Capture the cell that displays the provided text and extract its [X, Y] central coordinate. 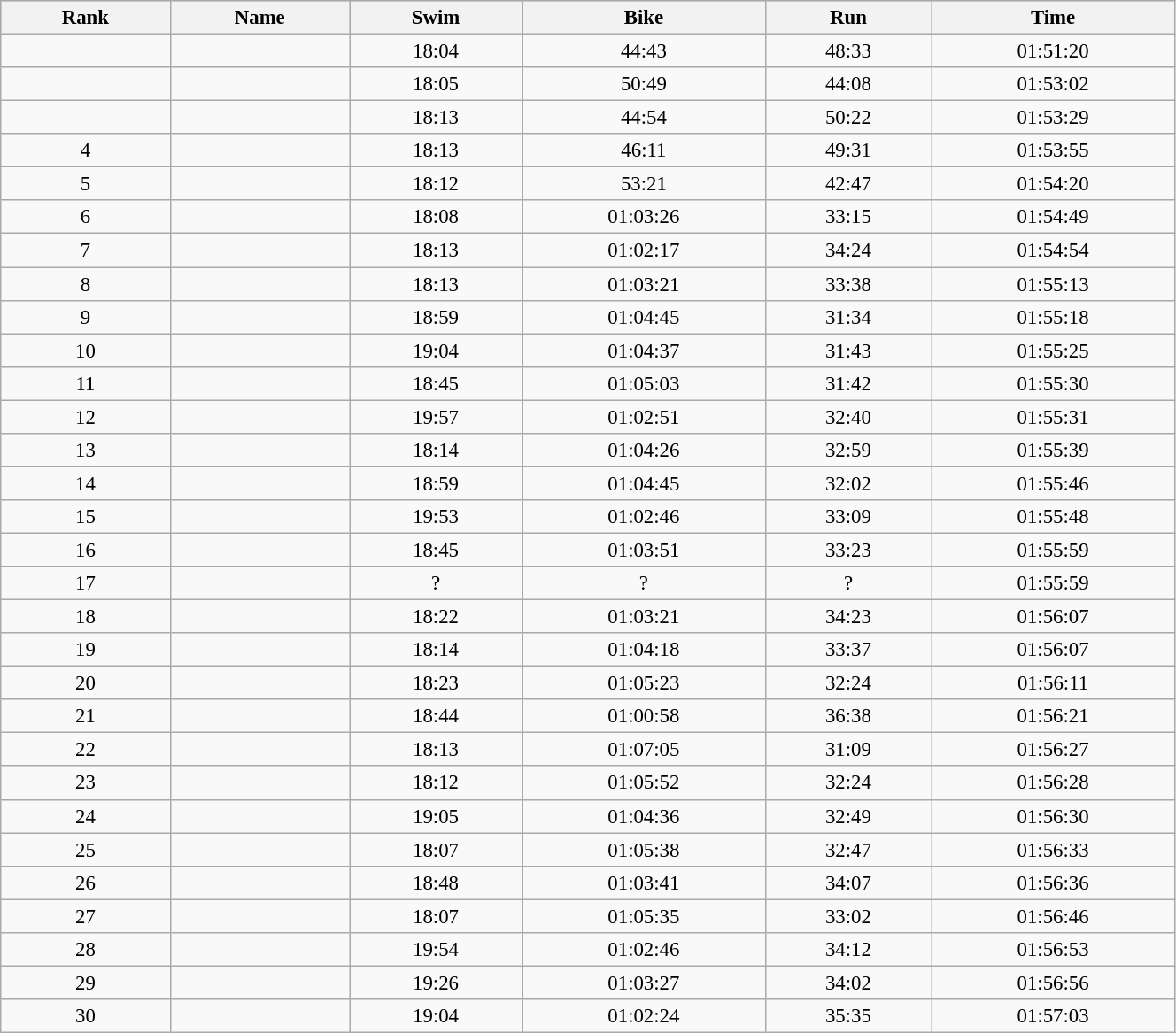
18:05 [436, 84]
33:23 [848, 550]
19:57 [436, 417]
01:57:03 [1054, 1016]
01:53:29 [1054, 118]
Run [848, 18]
01:02:51 [645, 417]
01:05:35 [645, 916]
28 [85, 950]
01:04:37 [645, 351]
01:54:49 [1054, 217]
01:56:27 [1054, 750]
4 [85, 150]
27 [85, 916]
01:04:18 [645, 650]
12 [85, 417]
32:59 [848, 451]
33:02 [848, 916]
34:23 [848, 617]
33:37 [848, 650]
01:55:48 [1054, 517]
01:05:03 [645, 383]
Bike [645, 18]
01:03:27 [645, 983]
34:12 [848, 950]
01:53:55 [1054, 150]
23 [85, 783]
Rank [85, 18]
46:11 [645, 150]
49:31 [848, 150]
01:53:02 [1054, 84]
6 [85, 217]
01:04:26 [645, 451]
01:54:20 [1054, 184]
01:51:20 [1054, 51]
01:56:11 [1054, 683]
01:55:39 [1054, 451]
01:56:56 [1054, 983]
01:56:28 [1054, 783]
01:05:23 [645, 683]
01:07:05 [645, 750]
30 [85, 1016]
18 [85, 617]
01:55:18 [1054, 317]
01:56:30 [1054, 816]
01:03:26 [645, 217]
01:05:52 [645, 783]
18:23 [436, 683]
18:04 [436, 51]
7 [85, 251]
01:56:46 [1054, 916]
01:03:51 [645, 550]
53:21 [645, 184]
14 [85, 483]
11 [85, 383]
22 [85, 750]
26 [85, 883]
35:35 [848, 1016]
17 [85, 583]
01:56:36 [1054, 883]
33:15 [848, 217]
16 [85, 550]
36:38 [848, 716]
18:48 [436, 883]
20 [85, 683]
34:02 [848, 983]
29 [85, 983]
13 [85, 451]
31:09 [848, 750]
44:43 [645, 51]
32:47 [848, 850]
31:34 [848, 317]
Time [1054, 18]
25 [85, 850]
19:26 [436, 983]
19:54 [436, 950]
Swim [436, 18]
18:44 [436, 716]
32:02 [848, 483]
Name [260, 18]
31:42 [848, 383]
15 [85, 517]
34:07 [848, 883]
01:02:17 [645, 251]
32:49 [848, 816]
9 [85, 317]
01:56:21 [1054, 716]
33:38 [848, 284]
48:33 [848, 51]
21 [85, 716]
01:03:41 [645, 883]
01:55:30 [1054, 383]
5 [85, 184]
01:55:25 [1054, 351]
8 [85, 284]
18:22 [436, 617]
44:54 [645, 118]
01:56:33 [1054, 850]
19:53 [436, 517]
19 [85, 650]
42:47 [848, 184]
01:55:13 [1054, 284]
01:54:54 [1054, 251]
32:40 [848, 417]
50:22 [848, 118]
01:02:24 [645, 1016]
24 [85, 816]
01:05:38 [645, 850]
33:09 [848, 517]
31:43 [848, 351]
01:55:31 [1054, 417]
18:08 [436, 217]
01:56:53 [1054, 950]
34:24 [848, 251]
01:55:46 [1054, 483]
19:05 [436, 816]
50:49 [645, 84]
10 [85, 351]
01:04:36 [645, 816]
01:00:58 [645, 716]
44:08 [848, 84]
